Capture the cell that displays the provided text and extract its (x, y) central coordinate. 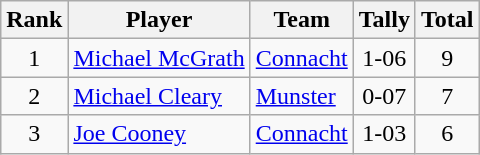
2 (34, 96)
6 (447, 134)
7 (447, 96)
1-03 (384, 134)
Tally (384, 20)
Munster (302, 96)
Michael Cleary (159, 96)
Player (159, 20)
3 (34, 134)
Total (447, 20)
9 (447, 58)
1-06 (384, 58)
Team (302, 20)
0-07 (384, 96)
Rank (34, 20)
Michael McGrath (159, 58)
Joe Cooney (159, 134)
1 (34, 58)
